Locate the cell with the specified text and output its [x, y] center coordinate. 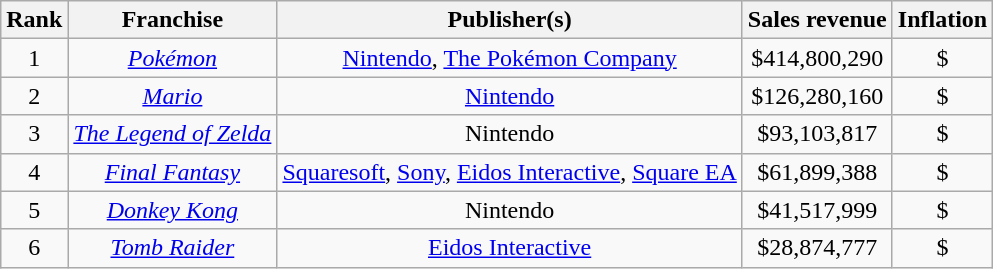
Franchise [172, 20]
Squaresoft, Sony, Eidos Interactive, Square EA [510, 172]
5 [34, 210]
Rank [34, 20]
Donkey Kong [172, 210]
3 [34, 134]
Tomb Raider [172, 248]
Sales revenue [817, 20]
Publisher(s) [510, 20]
$41,517,999 [817, 210]
$61,899,388 [817, 172]
Pokémon [172, 58]
Eidos Interactive [510, 248]
6 [34, 248]
2 [34, 96]
$28,874,777 [817, 248]
$93,103,817 [817, 134]
1 [34, 58]
The Legend of Zelda [172, 134]
Mario [172, 96]
Nintendo, The Pokémon Company [510, 58]
$126,280,160 [817, 96]
4 [34, 172]
$414,800,290 [817, 58]
Final Fantasy [172, 172]
Inflation [942, 20]
